Scan for the cell matching the given text and deliver its [X, Y] coordinate at center. 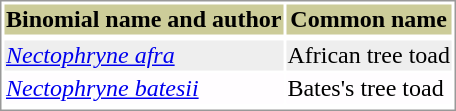
Nectophryne afra [143, 55]
Bates's tree toad [369, 89]
Common name [369, 19]
Nectophryne batesii [143, 89]
African tree toad [369, 55]
Binomial name and author [143, 19]
